From the cell containing the given text, extract its center point as (x, y) coordinate. 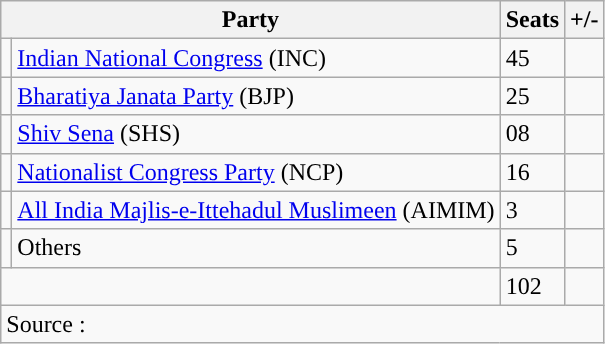
Indian National Congress (INC) (256, 58)
25 (532, 96)
08 (532, 134)
+/- (584, 20)
Nationalist Congress Party (NCP) (256, 172)
16 (532, 172)
Bharatiya Janata Party (BJP) (256, 96)
45 (532, 58)
All India Majlis-e-Ittehadul Muslimeen (AIMIM) (256, 210)
3 (532, 210)
Shiv Sena (SHS) (256, 134)
5 (532, 248)
102 (532, 286)
Seats (532, 20)
Source : (302, 324)
Party (250, 20)
Others (256, 248)
